Return [x, y] of the center of cell containing provided text 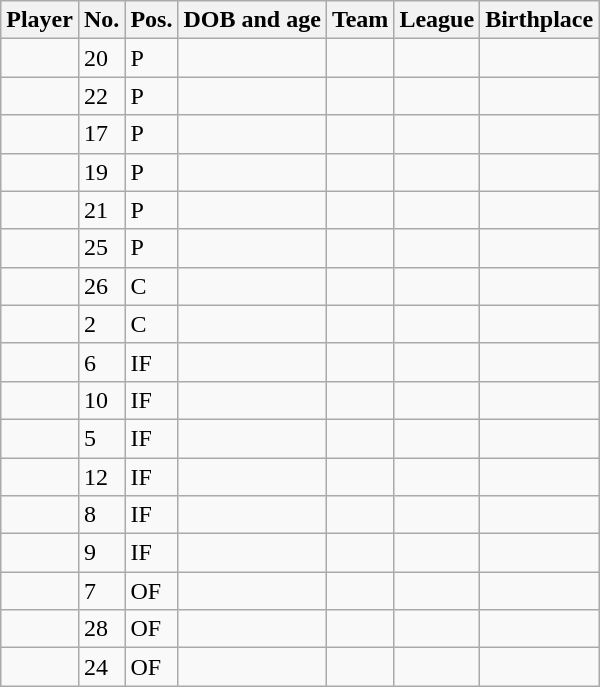
Birthplace [540, 20]
5 [101, 438]
22 [101, 96]
6 [101, 362]
Team [360, 20]
12 [101, 477]
17 [101, 134]
25 [101, 248]
19 [101, 172]
26 [101, 286]
League [437, 20]
10 [101, 400]
28 [101, 629]
Player [40, 20]
21 [101, 210]
No. [101, 20]
8 [101, 515]
20 [101, 58]
2 [101, 324]
24 [101, 667]
7 [101, 591]
9 [101, 553]
DOB and age [252, 20]
Pos. [152, 20]
